Search for the cell housing the specified text and yield its (X, Y) center coordinate. 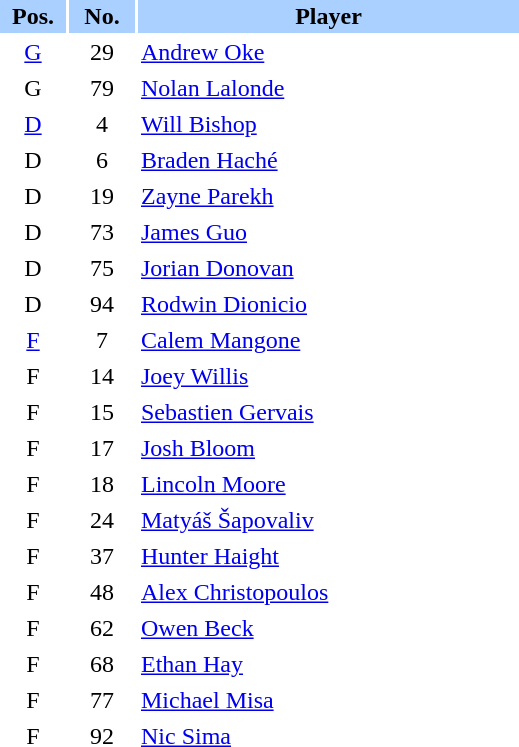
17 (102, 448)
No. (102, 16)
Matyáš Šapovaliv (328, 520)
7 (102, 340)
Sebastien Gervais (328, 412)
68 (102, 664)
77 (102, 700)
29 (102, 52)
Andrew Oke (328, 52)
Player (328, 16)
Rodwin Dionicio (328, 304)
Hunter Haight (328, 556)
Joey Willis (328, 376)
14 (102, 376)
Zayne Parekh (328, 196)
19 (102, 196)
37 (102, 556)
24 (102, 520)
6 (102, 160)
Michael Misa (328, 700)
15 (102, 412)
Jorian Donovan (328, 268)
62 (102, 628)
Calem Mangone (328, 340)
Josh Bloom (328, 448)
James Guo (328, 232)
79 (102, 88)
Lincoln Moore (328, 484)
Pos. (33, 16)
Nolan Lalonde (328, 88)
18 (102, 484)
Braden Haché (328, 160)
Alex Christopoulos (328, 592)
94 (102, 304)
73 (102, 232)
Will Bishop (328, 124)
75 (102, 268)
Owen Beck (328, 628)
4 (102, 124)
Ethan Hay (328, 664)
48 (102, 592)
